Output the [X, Y] coordinate of the center of the cell containing the given text.  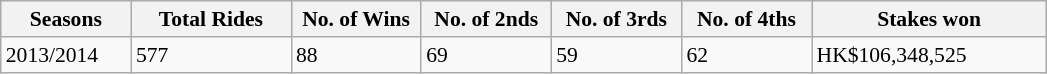
No. of 4ths [746, 19]
69 [486, 55]
577 [211, 55]
Total Rides [211, 19]
59 [616, 55]
88 [356, 55]
62 [746, 55]
No. of 2nds [486, 19]
No. of Wins [356, 19]
No. of 3rds [616, 19]
2013/2014 [66, 55]
HK$106,348,525 [930, 55]
Stakes won [930, 19]
Seasons [66, 19]
